Extract the (x, y) coordinate from the center of the cell holding the provided text.  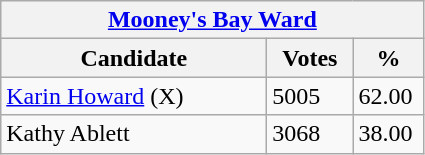
62.00 (388, 96)
Candidate (134, 58)
% (388, 58)
Karin Howard (X) (134, 96)
5005 (310, 96)
Kathy Ablett (134, 134)
3068 (310, 134)
Votes (310, 58)
38.00 (388, 134)
Mooney's Bay Ward (212, 20)
